Capture the cell that displays the provided text and extract its (X, Y) central coordinate. 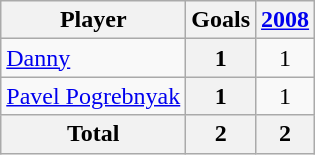
Pavel Pogrebnyak (94, 96)
Total (94, 134)
Danny (94, 58)
Player (94, 20)
Goals (221, 20)
2008 (286, 20)
